Scan for the cell matching the given text and deliver its (x, y) coordinate at center. 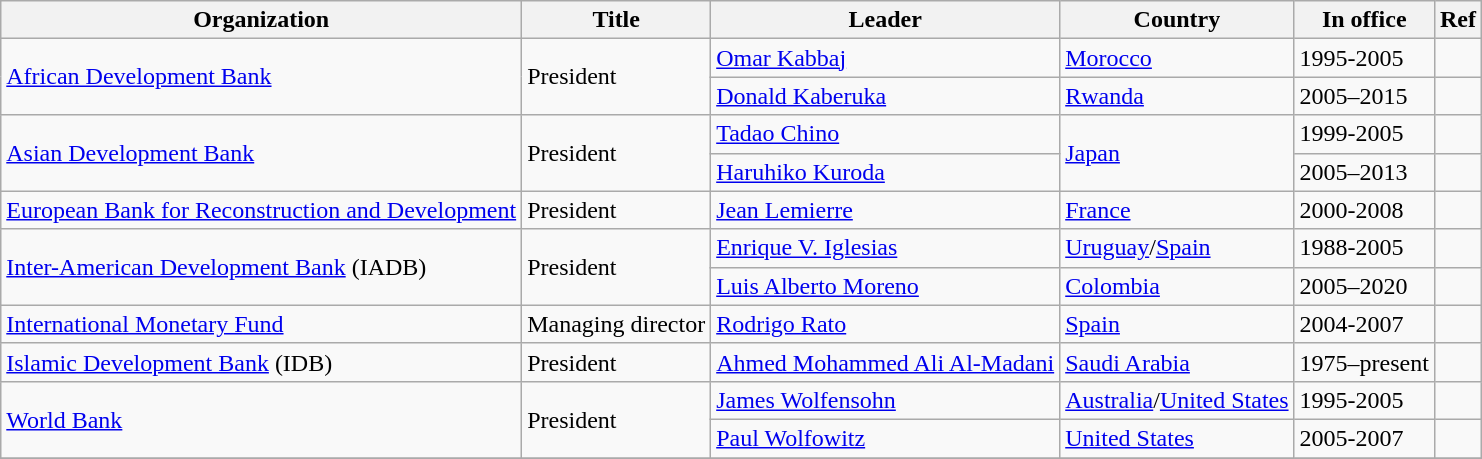
Haruhiko Kuroda (886, 172)
2005–2013 (1364, 172)
1999-2005 (1364, 134)
World Bank (262, 419)
James Wolfensohn (886, 400)
2004-2007 (1364, 324)
Colombia (1177, 286)
Managing director (616, 324)
France (1177, 210)
Uruguay/Spain (1177, 248)
Tadao Chino (886, 134)
European Bank for Reconstruction and Development (262, 210)
Jean Lemierre (886, 210)
Inter-American Development Bank (IADB) (262, 267)
African Development Bank (262, 77)
Saudi Arabia (1177, 362)
Donald Kaberuka (886, 96)
Leader (886, 20)
Spain (1177, 324)
Australia/United States (1177, 400)
Paul Wolfowitz (886, 438)
United States (1177, 438)
In office (1364, 20)
Omar Kabbaj (886, 58)
Morocco (1177, 58)
Country (1177, 20)
Rodrigo Rato (886, 324)
1988-2005 (1364, 248)
Enrique V. Iglesias (886, 248)
Ref (1458, 20)
Title (616, 20)
Asian Development Bank (262, 153)
Islamic Development Bank (IDB) (262, 362)
2005-2007 (1364, 438)
2005–2020 (1364, 286)
Ahmed Mohammed Ali Al-Madani (886, 362)
2005–2015 (1364, 96)
International Monetary Fund (262, 324)
Japan (1177, 153)
Organization (262, 20)
2000-2008 (1364, 210)
Luis Alberto Moreno (886, 286)
1975–present (1364, 362)
Rwanda (1177, 96)
